Extract the [x, y] coordinate from the center of the cell holding the provided text.  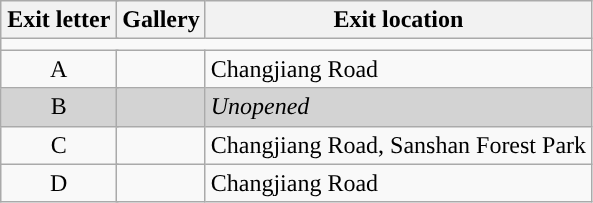
Unopened [398, 107]
Gallery [161, 20]
Exit location [398, 20]
B [59, 107]
Changjiang Road, Sanshan Forest Park [398, 145]
Exit letter [59, 20]
A [59, 69]
D [59, 183]
C [59, 145]
